Extract the (X, Y) coordinate from the center of the cell holding the provided text.  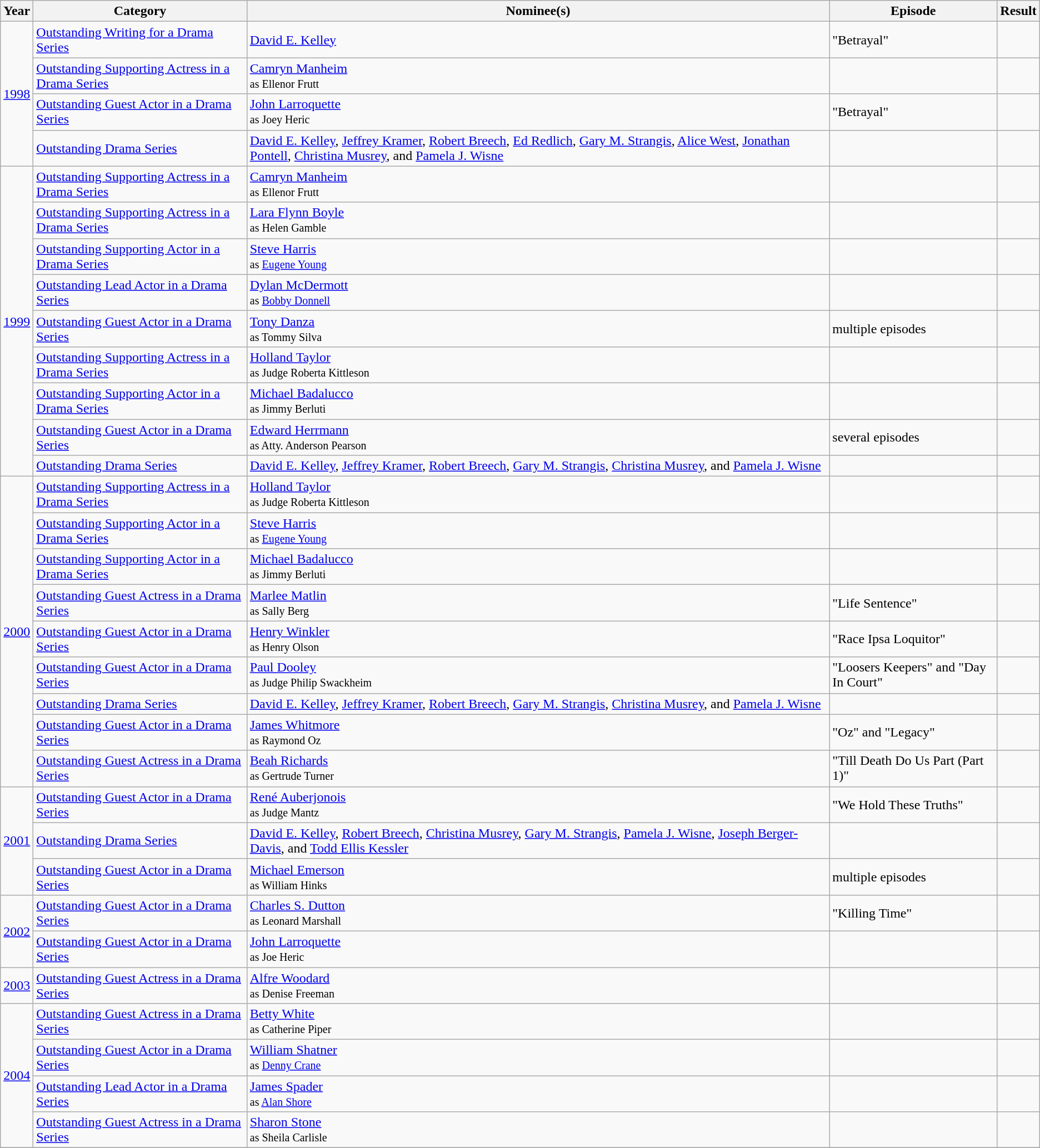
Lara Flynn Boyleas Helen Gamble (538, 220)
Paul Dooleyas Judge Philip Swackheim (538, 675)
Year (17, 11)
John Larroquetteas Joe Heric (538, 949)
John Larroquetteas Joey Heric (538, 112)
"Killing Time" (913, 913)
Result (1018, 11)
Outstanding Writing for a Drama Series (140, 40)
Henry Winkleras Henry Olson (538, 639)
1999 (17, 321)
"Loosers Keepers" and "Day In Court" (913, 675)
Michael Emersonas William Hinks (538, 876)
2002 (17, 931)
Sharon Stoneas Sheila Carlisle (538, 1130)
Marlee Matlinas Sally Berg (538, 603)
Charles S. Duttonas Leonard Marshall (538, 913)
René Auberjonoisas Judge Mantz (538, 804)
2000 (17, 632)
2003 (17, 985)
David E. Kelley (538, 40)
Alfre Woodardas Denise Freeman (538, 985)
2004 (17, 1076)
2001 (17, 841)
William Shatneras Denny Crane (538, 1057)
1998 (17, 94)
David E. Kelley, Jeffrey Kramer, Robert Breech, Ed Redlich, Gary M. Strangis, Alice West, Jonathan Pontell, Christina Musrey, and Pamela J. Wisne (538, 148)
James Spaderas Alan Shore (538, 1094)
Betty Whiteas Catherine Piper (538, 1022)
David E. Kelley, Robert Breech, Christina Musrey, Gary M. Strangis, Pamela J. Wisne, Joseph Berger-Davis, and Todd Ellis Kessler (538, 841)
Edward Herrmannas Atty. Anderson Pearson (538, 437)
Category (140, 11)
James Whitmoreas Raymond Oz (538, 732)
"Life Sentence" (913, 603)
Tony Danzaas Tommy Silva (538, 329)
"Race Ipsa Loquitor" (913, 639)
"Till Death Do Us Part (Part 1)" (913, 769)
Episode (913, 11)
several episodes (913, 437)
"Oz" and "Legacy" (913, 732)
"We Hold These Truths" (913, 804)
Dylan McDermottas Bobby Donnell (538, 292)
Nominee(s) (538, 11)
Beah Richardsas Gertrude Turner (538, 769)
